Find where the given text appears and provide that cell's center as [X, Y] coordinate. 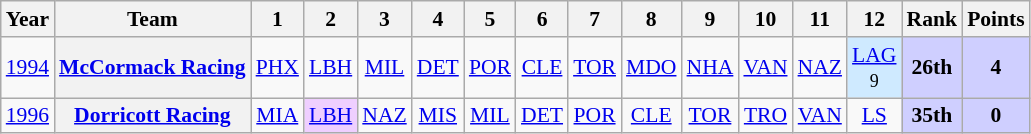
9 [710, 19]
10 [765, 19]
8 [652, 19]
MDO [652, 68]
LAG9 [874, 68]
26th [932, 68]
0 [996, 116]
5 [490, 19]
1994 [28, 68]
PHX [278, 68]
1996 [28, 116]
MIS [438, 116]
6 [542, 19]
12 [874, 19]
TRO [765, 116]
Team [152, 19]
1 [278, 19]
Points [996, 19]
2 [330, 19]
MIA [278, 116]
NHA [710, 68]
Year [28, 19]
11 [820, 19]
Dorricott Racing [152, 116]
McCormack Racing [152, 68]
LS [874, 116]
3 [384, 19]
Rank [932, 19]
7 [594, 19]
35th [932, 116]
